Scan for the cell matching the given text and deliver its [x, y] coordinate at center. 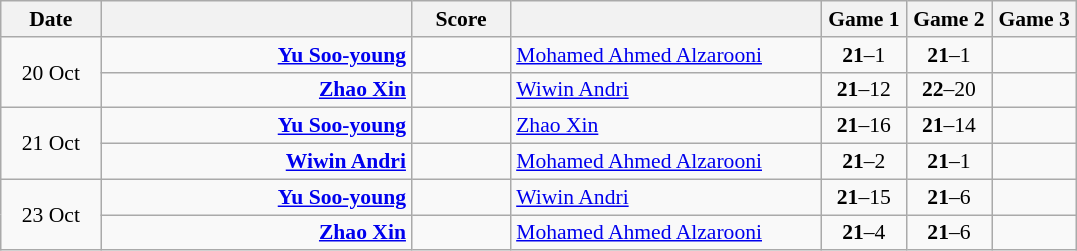
22–20 [948, 90]
21–2 [864, 162]
21–15 [864, 197]
Date [51, 19]
21–16 [864, 126]
21–12 [864, 90]
21 Oct [51, 144]
21–14 [948, 126]
Game 3 [1034, 19]
Game 1 [864, 19]
Game 2 [948, 19]
21–4 [864, 233]
23 Oct [51, 214]
20 Oct [51, 72]
Score [461, 19]
